Identify which cell holds the provided text, then report its (x, y) central coordinate. 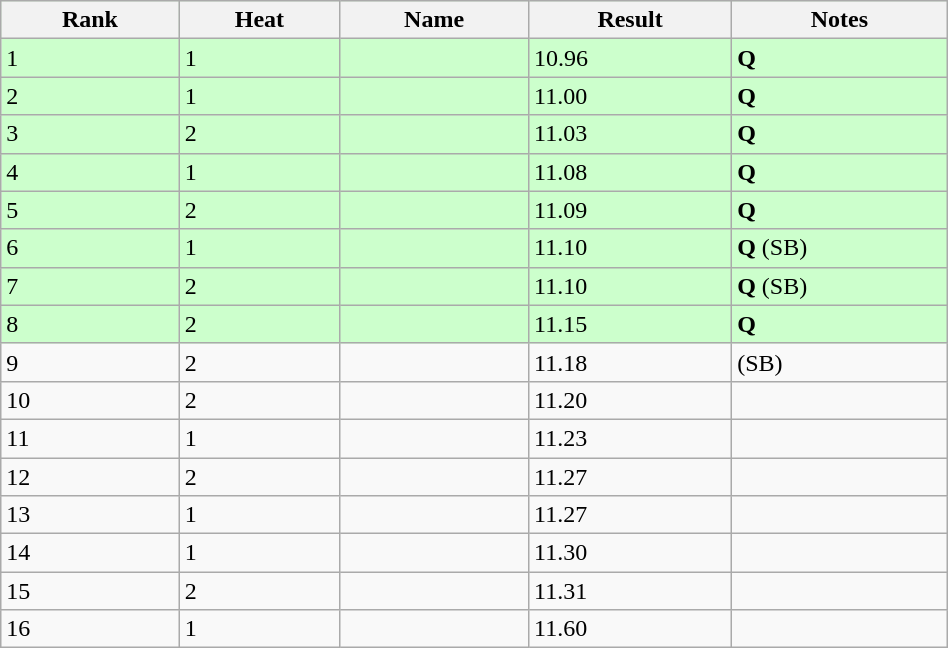
Name (434, 20)
Notes (840, 20)
Result (630, 20)
(SB) (840, 362)
10.96 (630, 58)
11.09 (630, 210)
11.60 (630, 629)
3 (90, 134)
11.23 (630, 438)
14 (90, 553)
Heat (259, 20)
5 (90, 210)
11.30 (630, 553)
15 (90, 591)
12 (90, 477)
8 (90, 324)
11.20 (630, 400)
11 (90, 438)
16 (90, 629)
10 (90, 400)
13 (90, 515)
11.08 (630, 172)
7 (90, 286)
4 (90, 172)
6 (90, 248)
Rank (90, 20)
11.31 (630, 591)
9 (90, 362)
11.18 (630, 362)
11.03 (630, 134)
11.15 (630, 324)
11.00 (630, 96)
